Provide the (x, y) coordinate of the cell's center where the given text is located.  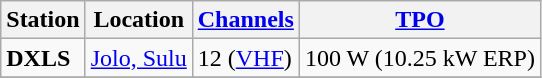
100 W (10.25 kW ERP) (420, 58)
Channels (246, 20)
TPO (420, 20)
Jolo, Sulu (138, 58)
DXLS (43, 58)
12 (VHF) (246, 58)
Location (138, 20)
Station (43, 20)
